Identify which cell holds the provided text, then report its (x, y) central coordinate. 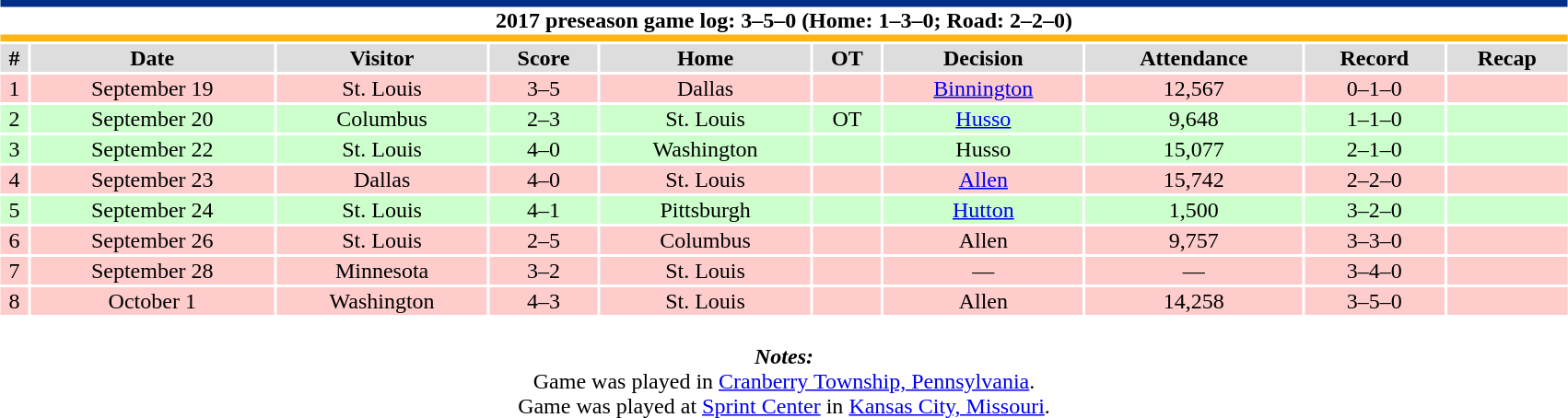
9,757 (1194, 240)
5 (15, 210)
4–3 (544, 301)
October 1 (152, 301)
September 23 (152, 180)
Recap (1507, 58)
Attendance (1194, 58)
3–5 (544, 88)
Home (705, 58)
Pittsburgh (705, 210)
1 (15, 88)
0–1–0 (1375, 88)
Record (1375, 58)
Hutton (983, 210)
6 (15, 240)
3–5–0 (1375, 301)
4–1 (544, 210)
Visitor (381, 58)
3–4–0 (1375, 271)
12,567 (1194, 88)
14,258 (1194, 301)
2017 preseason game log: 3–5–0 (Home: 1–3–0; Road: 2–2–0) (784, 20)
7 (15, 271)
3–3–0 (1375, 240)
Score (544, 58)
1–1–0 (1375, 119)
15,077 (1194, 149)
2 (15, 119)
8 (15, 301)
September 24 (152, 210)
2–5 (544, 240)
September 19 (152, 88)
September 28 (152, 271)
9,648 (1194, 119)
September 26 (152, 240)
3 (15, 149)
1,500 (1194, 210)
September 20 (152, 119)
3–2 (544, 271)
4 (15, 180)
September 22 (152, 149)
15,742 (1194, 180)
Binnington (983, 88)
2–3 (544, 119)
2–1–0 (1375, 149)
2–2–0 (1375, 180)
# (15, 58)
Minnesota (381, 271)
3–2–0 (1375, 210)
Decision (983, 58)
Date (152, 58)
